Return (X, Y) of the center of cell containing provided text 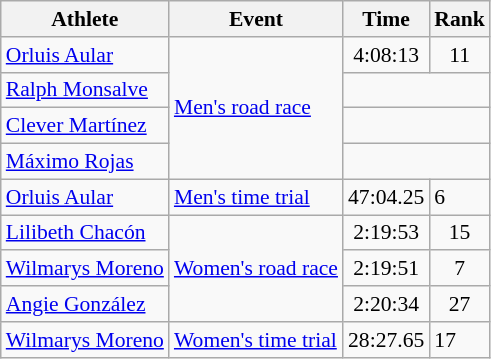
27 (460, 304)
Men's road race (256, 108)
7 (460, 269)
47:04.25 (386, 197)
Máximo Rojas (85, 162)
15 (460, 233)
Event (256, 19)
Lilibeth Chacón (85, 233)
Angie González (85, 304)
Men's time trial (256, 197)
4:08:13 (386, 55)
Rank (460, 19)
Clever Martínez (85, 126)
2:19:51 (386, 269)
Women's road race (256, 268)
Time (386, 19)
Ralph Monsalve (85, 90)
Athlete (85, 19)
2:20:34 (386, 304)
Women's time trial (256, 340)
11 (460, 55)
17 (460, 340)
2:19:53 (386, 233)
28:27.65 (386, 340)
6 (460, 197)
